Return [X, Y] of the center of cell containing provided text 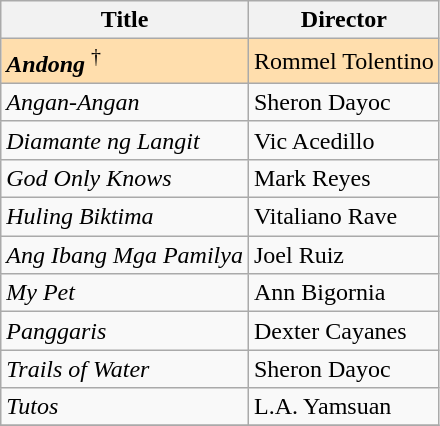
Vic Acedillo [344, 140]
Diamante ng Langit [125, 140]
Ann Bigornia [344, 293]
Trails of Water [125, 369]
Huling Biktima [125, 217]
Angan-Angan [125, 102]
Panggaris [125, 331]
Mark Reyes [344, 178]
Andong † [125, 62]
Dexter Cayanes [344, 331]
Director [344, 20]
Title [125, 20]
Tutos [125, 407]
L.A. Yamsuan [344, 407]
My Pet [125, 293]
Vitaliano Rave [344, 217]
God Only Knows [125, 178]
Ang Ibang Mga Pamilya [125, 255]
Joel Ruiz [344, 255]
Rommel Tolentino [344, 62]
